From the cell containing the given text, extract its center point as (X, Y) coordinate. 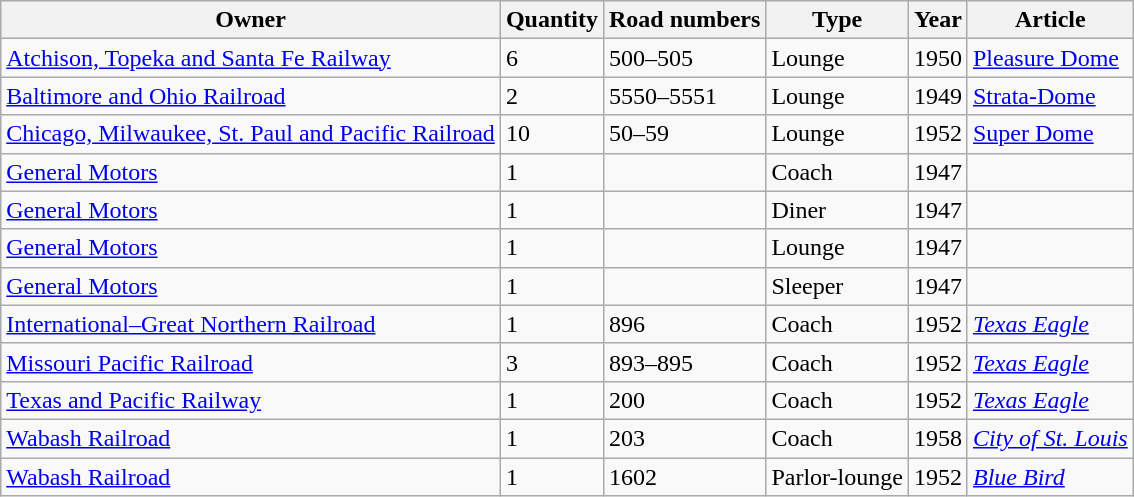
1958 (938, 438)
Blue Bird (1050, 477)
500–505 (684, 58)
Year (938, 20)
Baltimore and Ohio Railroad (251, 96)
Chicago, Milwaukee, St. Paul and Pacific Railroad (251, 134)
Diner (838, 210)
896 (684, 324)
City of St. Louis (1050, 438)
Parlor-lounge (838, 477)
5550–5551 (684, 96)
Owner (251, 20)
10 (552, 134)
1602 (684, 477)
Sleeper (838, 286)
1950 (938, 58)
203 (684, 438)
Texas and Pacific Railway (251, 400)
893–895 (684, 362)
200 (684, 400)
Road numbers (684, 20)
2 (552, 96)
3 (552, 362)
Atchison, Topeka and Santa Fe Railway (251, 58)
50–59 (684, 134)
Quantity (552, 20)
Super Dome (1050, 134)
Strata-Dome (1050, 96)
International–Great Northern Railroad (251, 324)
Type (838, 20)
6 (552, 58)
Article (1050, 20)
Missouri Pacific Railroad (251, 362)
1949 (938, 96)
Pleasure Dome (1050, 58)
